Extract the (X, Y) coordinate from the center of the cell holding the provided text.  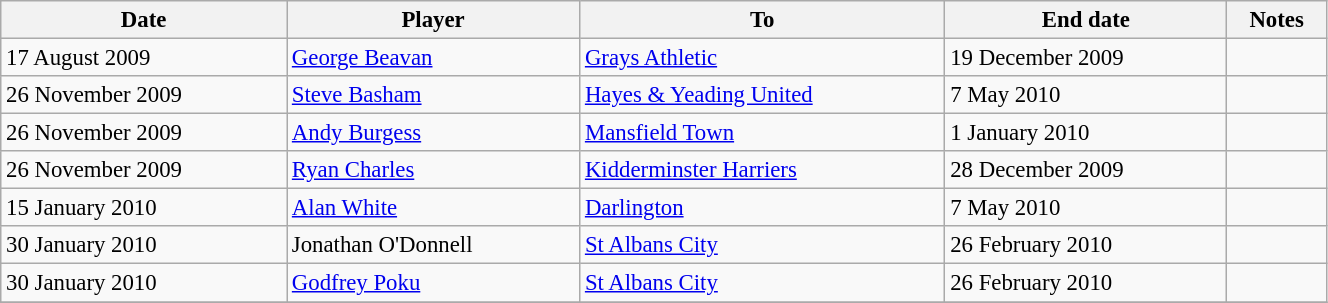
1 January 2010 (1086, 133)
Notes (1277, 20)
Andy Burgess (434, 133)
To (762, 20)
End date (1086, 20)
19 December 2009 (1086, 58)
Alan White (434, 208)
Date (144, 20)
Hayes & Yeading United (762, 95)
Mansfield Town (762, 133)
Ryan Charles (434, 170)
28 December 2009 (1086, 170)
Player (434, 20)
Steve Basham (434, 95)
15 January 2010 (144, 208)
Kidderminster Harriers (762, 170)
Grays Athletic (762, 58)
Darlington (762, 208)
Jonathan O'Donnell (434, 245)
17 August 2009 (144, 58)
Godfrey Poku (434, 283)
George Beavan (434, 58)
